For the text-containing cell, return its midpoint in (X, Y) coordinate format. 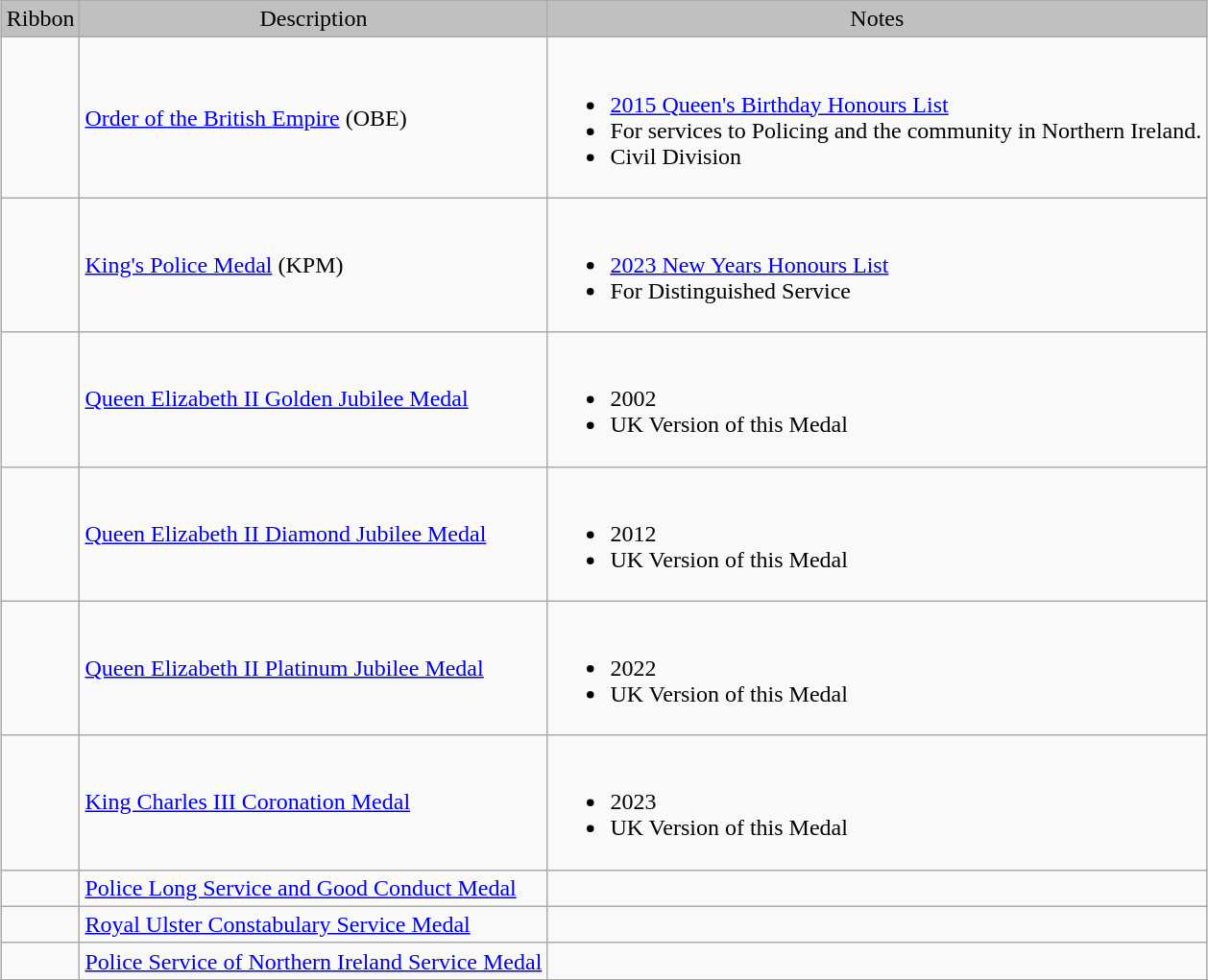
Police Long Service and Good Conduct Medal (313, 888)
2023 New Years Honours ListFor Distinguished Service (878, 265)
King Charles III Coronation Medal (313, 802)
Police Service of Northern Ireland Service Medal (313, 961)
Queen Elizabeth II Platinum Jubilee Medal (313, 668)
Notes (878, 19)
Royal Ulster Constabulary Service Medal (313, 924)
Queen Elizabeth II Golden Jubilee Medal (313, 399)
Ribbon (40, 19)
King's Police Medal (KPM) (313, 265)
2002UK Version of this Medal (878, 399)
2012UK Version of this Medal (878, 534)
Order of the British Empire (OBE) (313, 117)
2015 Queen's Birthday Honours ListFor services to Policing and the community in Northern Ireland.Civil Division (878, 117)
Queen Elizabeth II Diamond Jubilee Medal (313, 534)
2022UK Version of this Medal (878, 668)
Description (313, 19)
2023UK Version of this Medal (878, 802)
